Pinpoint the cell where the given text exists, returning its [X, Y] midpoint coordinate. 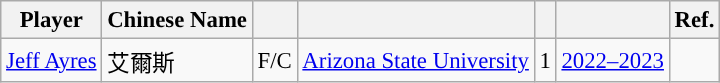
Ref. [694, 20]
Arizona State University [416, 61]
Player [52, 20]
2022–2023 [612, 61]
1 [545, 61]
Jeff Ayres [52, 61]
Chinese Name [177, 20]
F/C [274, 61]
艾爾斯 [177, 61]
